Find where the given text appears and provide that cell's center as [x, y] coordinate. 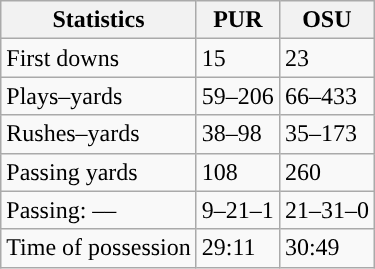
23 [326, 58]
First downs [99, 58]
9–21–1 [238, 210]
15 [238, 58]
108 [238, 172]
30:49 [326, 248]
Passing: –– [99, 210]
29:11 [238, 248]
66–433 [326, 96]
Statistics [99, 20]
Passing yards [99, 172]
38–98 [238, 134]
21–31–0 [326, 210]
260 [326, 172]
OSU [326, 20]
Rushes–yards [99, 134]
Time of possession [99, 248]
PUR [238, 20]
35–173 [326, 134]
59–206 [238, 96]
Plays–yards [99, 96]
